For the text-containing cell, return its midpoint in [x, y] coordinate format. 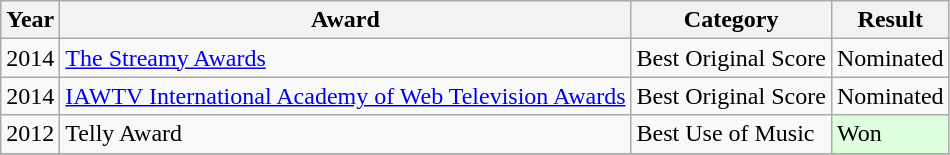
Result [890, 20]
Year [30, 20]
Award [346, 20]
Won [890, 134]
Best Use of Music [731, 134]
2012 [30, 134]
Telly Award [346, 134]
Category [731, 20]
IAWTV International Academy of Web Television Awards [346, 96]
The Streamy Awards [346, 58]
